Output the (X, Y) coordinate of the center of the cell containing the given text.  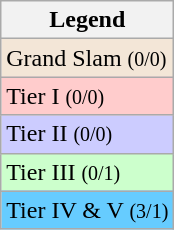
Tier IV & V (3/1) (88, 210)
Tier III (0/1) (88, 172)
Legend (88, 20)
Grand Slam (0/0) (88, 58)
Tier I (0/0) (88, 96)
Tier II (0/0) (88, 134)
